From the cell containing the given text, extract its center point as (x, y) coordinate. 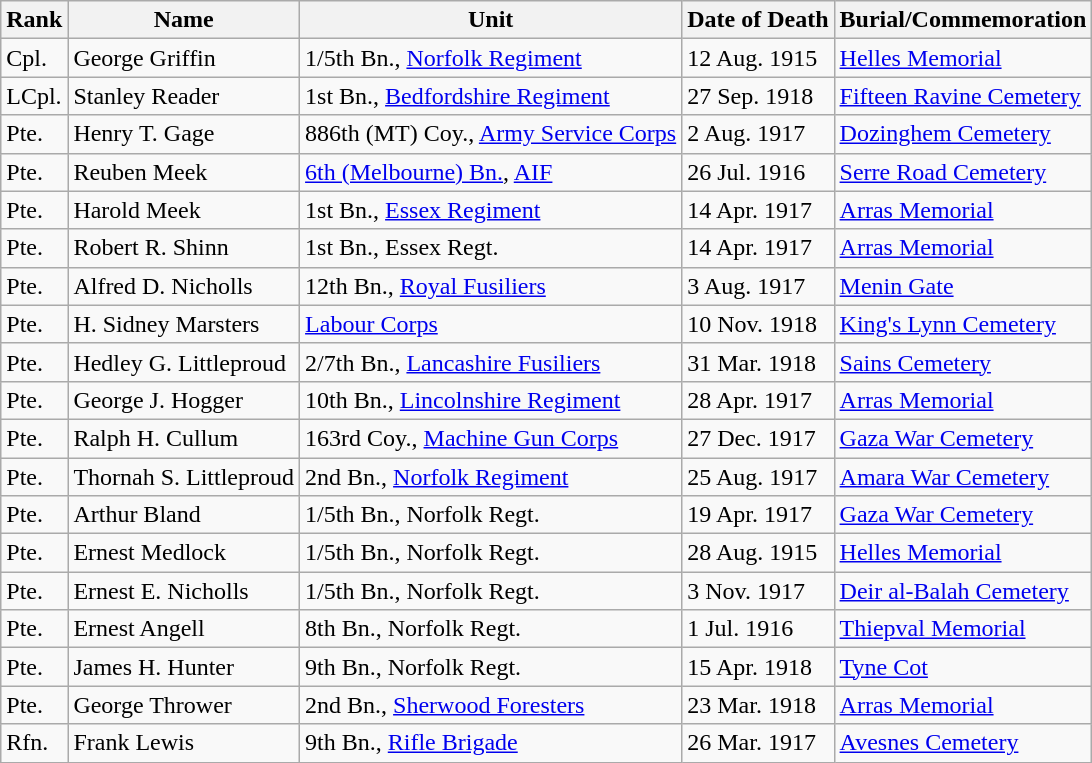
Sains Cemetery (963, 362)
12th Bn., Royal Fusiliers (491, 286)
Frank Lewis (184, 743)
Thornah S. Littleproud (184, 477)
Avesnes Cemetery (963, 743)
Fifteen Ravine Cemetery (963, 96)
9th Bn., Rifle Brigade (491, 743)
2/7th Bn., Lancashire Fusiliers (491, 362)
George J. Hogger (184, 400)
Dozinghem Cemetery (963, 134)
Burial/Commemoration (963, 20)
Unit (491, 20)
12 Aug. 1915 (758, 58)
9th Bn., Norfolk Regt. (491, 667)
Deir al-Balah Cemetery (963, 591)
Rank (34, 20)
3 Aug. 1917 (758, 286)
28 Aug. 1915 (758, 553)
2 Aug. 1917 (758, 134)
Alfred D. Nicholls (184, 286)
27 Sep. 1918 (758, 96)
163rd Coy., Machine Gun Corps (491, 438)
2nd Bn., Norfolk Regiment (491, 477)
Ernest E. Nicholls (184, 591)
Cpl. (34, 58)
10 Nov. 1918 (758, 324)
George Thrower (184, 705)
1/5th Bn., Norfolk Regiment (491, 58)
31 Mar. 1918 (758, 362)
1st Bn., Bedfordshire Regiment (491, 96)
Tyne Cot (963, 667)
George Griffin (184, 58)
26 Jul. 1916 (758, 172)
Ernest Angell (184, 629)
H. Sidney Marsters (184, 324)
Reuben Meek (184, 172)
26 Mar. 1917 (758, 743)
Date of Death (758, 20)
Menin Gate (963, 286)
Name (184, 20)
19 Apr. 1917 (758, 515)
8th Bn., Norfolk Regt. (491, 629)
Hedley G. Littleproud (184, 362)
15 Apr. 1918 (758, 667)
10th Bn., Lincolnshire Regiment (491, 400)
Stanley Reader (184, 96)
Arthur Bland (184, 515)
2nd Bn., Sherwood Foresters (491, 705)
Labour Corps (491, 324)
King's Lynn Cemetery (963, 324)
Amara War Cemetery (963, 477)
886th (MT) Coy., Army Service Corps (491, 134)
25 Aug. 1917 (758, 477)
1st Bn., Essex Regiment (491, 210)
Robert R. Shinn (184, 248)
Rfn. (34, 743)
Ralph H. Cullum (184, 438)
Harold Meek (184, 210)
Thiepval Memorial (963, 629)
Serre Road Cemetery (963, 172)
1st Bn., Essex Regt. (491, 248)
James H. Hunter (184, 667)
3 Nov. 1917 (758, 591)
6th (Melbourne) Bn., AIF (491, 172)
Henry T. Gage (184, 134)
27 Dec. 1917 (758, 438)
LCpl. (34, 96)
23 Mar. 1918 (758, 705)
1 Jul. 1916 (758, 629)
28 Apr. 1917 (758, 400)
Ernest Medlock (184, 553)
